For the text-containing cell, return its midpoint in (X, Y) coordinate format. 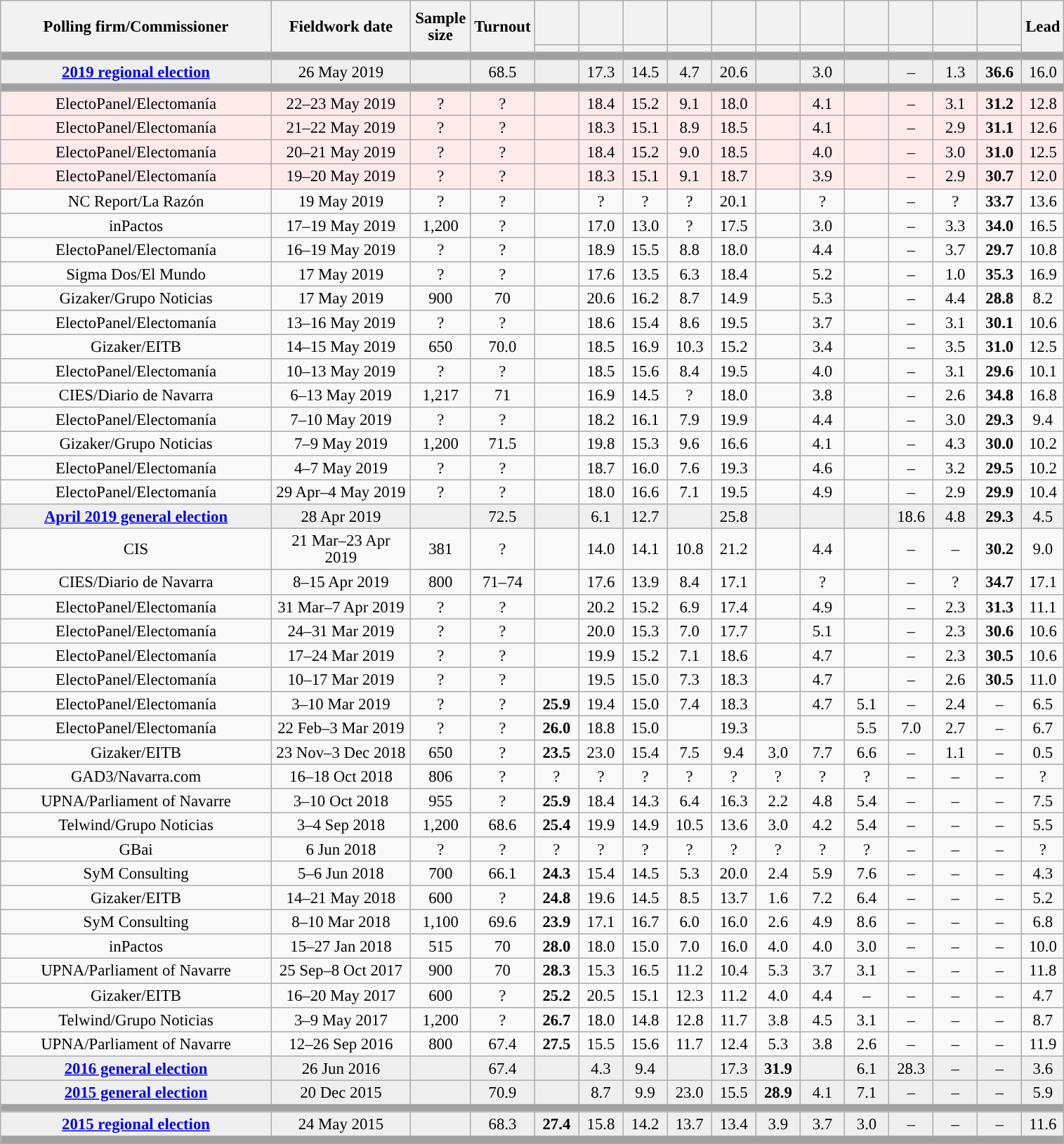
66.1 (503, 874)
1,100 (440, 923)
6 Jun 2018 (341, 850)
13–16 May 2019 (341, 323)
3.6 (1043, 1067)
17.4 (733, 607)
27.5 (556, 1044)
6.8 (1043, 923)
700 (440, 874)
23 Nov–3 Dec 2018 (341, 753)
21.2 (733, 549)
20.1 (733, 201)
28.9 (778, 1093)
8.5 (690, 898)
7.7 (822, 753)
25 Sep–8 Oct 2017 (341, 971)
4.2 (822, 826)
72.5 (503, 517)
19.6 (601, 898)
1.3 (955, 72)
1.0 (955, 274)
11.9 (1043, 1044)
16–19 May 2019 (341, 250)
15–27 Jan 2018 (341, 947)
8.9 (690, 128)
6.7 (1043, 728)
17.0 (601, 225)
28.0 (556, 947)
7.3 (690, 680)
8–15 Apr 2019 (341, 583)
CIS (136, 549)
24 May 2015 (341, 1124)
8.8 (690, 250)
10–17 Mar 2019 (341, 680)
22–23 May 2019 (341, 104)
30.7 (1000, 177)
3.4 (822, 347)
24.3 (556, 874)
14.1 (645, 549)
31.1 (1000, 128)
24–31 Mar 2019 (341, 631)
806 (440, 777)
26 Jun 2016 (341, 1067)
21 Mar–23 Apr 2019 (341, 549)
34.7 (1000, 583)
11.0 (1043, 680)
2016 general election (136, 1067)
955 (440, 801)
16.2 (645, 298)
33.7 (1000, 201)
70.0 (503, 347)
17–19 May 2019 (341, 225)
30.2 (1000, 549)
13.9 (645, 583)
1,217 (440, 395)
14.3 (645, 801)
9.9 (645, 1093)
12.6 (1043, 128)
0.5 (1043, 753)
18.8 (601, 728)
31 Mar–7 Apr 2019 (341, 607)
14.0 (601, 549)
3–9 May 2017 (341, 1020)
17.7 (733, 631)
13.0 (645, 225)
6.0 (690, 923)
17–24 Mar 2019 (341, 655)
16.3 (733, 801)
3.3 (955, 225)
1.1 (955, 753)
12.0 (1043, 177)
April 2019 general election (136, 517)
26.7 (556, 1020)
68.6 (503, 826)
381 (440, 549)
13.5 (645, 274)
71–74 (503, 583)
8–10 Mar 2018 (341, 923)
16–20 May 2017 (341, 996)
16.1 (645, 420)
7–9 May 2019 (341, 444)
30.0 (1000, 444)
4–7 May 2019 (341, 468)
Polling firm/Commissioner (136, 27)
515 (440, 947)
18.2 (601, 420)
11.1 (1043, 607)
NC Report/La Razón (136, 201)
2.7 (955, 728)
69.6 (503, 923)
6.6 (867, 753)
14–15 May 2019 (341, 347)
Sigma Dos/El Mundo (136, 274)
2015 general election (136, 1093)
3.5 (955, 347)
5–6 Jun 2018 (341, 874)
2.2 (778, 801)
2015 regional election (136, 1124)
20.2 (601, 607)
20 Dec 2015 (341, 1093)
9.6 (690, 444)
26.0 (556, 728)
35.3 (1000, 274)
8.2 (1043, 298)
31.3 (1000, 607)
31.2 (1000, 104)
29.6 (1000, 371)
25.2 (556, 996)
12.7 (645, 517)
6.9 (690, 607)
19 May 2019 (341, 201)
14–21 May 2018 (341, 898)
GAD3/Navarra.com (136, 777)
16–18 Oct 2018 (341, 777)
14.8 (645, 1020)
20–21 May 2019 (341, 153)
19.4 (601, 704)
Fieldwork date (341, 27)
12–26 Sep 2016 (341, 1044)
22 Feb–3 Mar 2019 (341, 728)
7.9 (690, 420)
19–20 May 2019 (341, 177)
29.7 (1000, 250)
12.4 (733, 1044)
7.2 (822, 898)
6.5 (1043, 704)
17.5 (733, 225)
7–10 May 2019 (341, 420)
10–13 May 2019 (341, 371)
14.2 (645, 1124)
21–22 May 2019 (341, 128)
29 Apr–4 May 2019 (341, 493)
36.6 (1000, 72)
24.8 (556, 898)
28 Apr 2019 (341, 517)
4.6 (822, 468)
6–13 May 2019 (341, 395)
16.7 (645, 923)
3.2 (955, 468)
2019 regional election (136, 72)
11.8 (1043, 971)
25.4 (556, 826)
7.4 (690, 704)
Turnout (503, 27)
19.8 (601, 444)
12.3 (690, 996)
71.5 (503, 444)
3–10 Mar 2019 (341, 704)
3–10 Oct 2018 (341, 801)
20.5 (601, 996)
16.8 (1043, 395)
34.8 (1000, 395)
25.8 (733, 517)
18.9 (601, 250)
27.4 (556, 1124)
1.6 (778, 898)
26 May 2019 (341, 72)
GBai (136, 850)
Lead (1043, 27)
10.1 (1043, 371)
30.1 (1000, 323)
29.5 (1000, 468)
3–4 Sep 2018 (341, 826)
6.3 (690, 274)
Sample size (440, 27)
23.9 (556, 923)
10.3 (690, 347)
10.5 (690, 826)
30.6 (1000, 631)
34.0 (1000, 225)
13.4 (733, 1124)
71 (503, 395)
23.5 (556, 753)
29.9 (1000, 493)
68.3 (503, 1124)
11.6 (1043, 1124)
10.0 (1043, 947)
15.8 (601, 1124)
68.5 (503, 72)
31.9 (778, 1067)
70.9 (503, 1093)
28.8 (1000, 298)
